Pinpoint the cell where the given text exists, returning its [X, Y] midpoint coordinate. 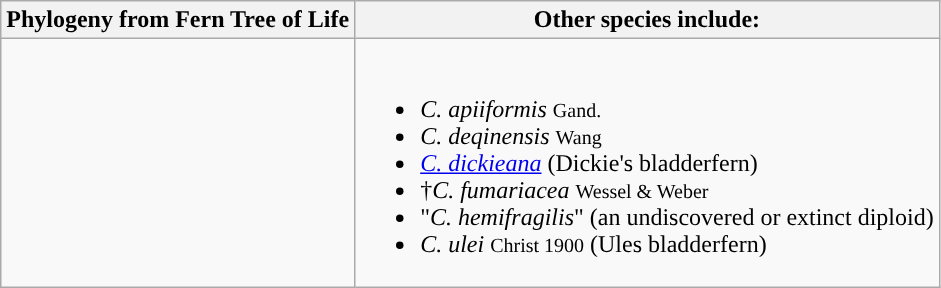
Phylogeny from Fern Tree of Life [178, 20]
Other species include: [648, 20]
